Find where the given text appears and provide that cell's center as [X, Y] coordinate. 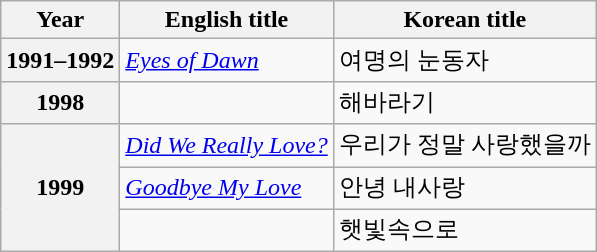
여명의 눈동자 [464, 60]
1999 [60, 188]
1998 [60, 102]
안녕 내사랑 [464, 188]
우리가 정말 사랑했을까 [464, 146]
Eyes of Dawn [226, 60]
Goodbye My Love [226, 188]
Did We Really Love? [226, 146]
Year [60, 20]
1991–1992 [60, 60]
English title [226, 20]
해바라기 [464, 102]
Korean title [464, 20]
햇빛속으로 [464, 230]
